Search for the cell housing the specified text and yield its [X, Y] center coordinate. 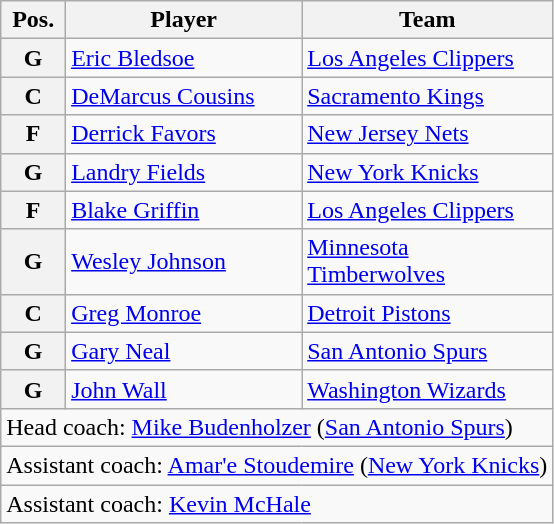
DeMarcus Cousins [184, 96]
Assistant coach: Amar'e Stoudemire (New York Knicks) [277, 465]
Minnesota Timberwolves [428, 262]
Player [184, 20]
San Antonio Spurs [428, 351]
New York Knicks [428, 172]
Gary Neal [184, 351]
Derrick Favors [184, 134]
Sacramento Kings [428, 96]
Landry Fields [184, 172]
Washington Wizards [428, 389]
Eric Bledsoe [184, 58]
Team [428, 20]
Wesley Johnson [184, 262]
Greg Monroe [184, 313]
Head coach: Mike Budenholzer (San Antonio Spurs) [277, 427]
New Jersey Nets [428, 134]
Blake Griffin [184, 210]
Assistant coach: Kevin McHale [277, 503]
Pos. [34, 20]
Detroit Pistons [428, 313]
John Wall [184, 389]
